Search for the cell housing the specified text and yield its (X, Y) center coordinate. 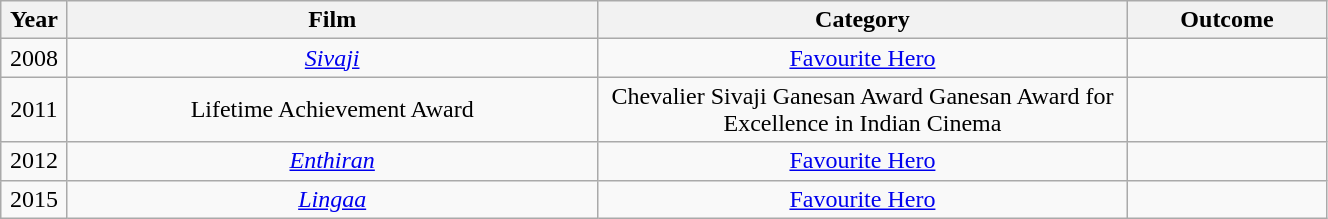
Lifetime Achievement Award (332, 110)
2012 (34, 161)
Chevalier Sivaji Ganesan Award Ganesan Award for Excellence in Indian Cinema (862, 110)
Outcome (1228, 20)
2008 (34, 58)
Enthiran (332, 161)
Category (862, 20)
2011 (34, 110)
Film (332, 20)
Year (34, 20)
2015 (34, 199)
Lingaa (332, 199)
Sivaji (332, 58)
